Pinpoint the cell where the given text exists, returning its [X, Y] midpoint coordinate. 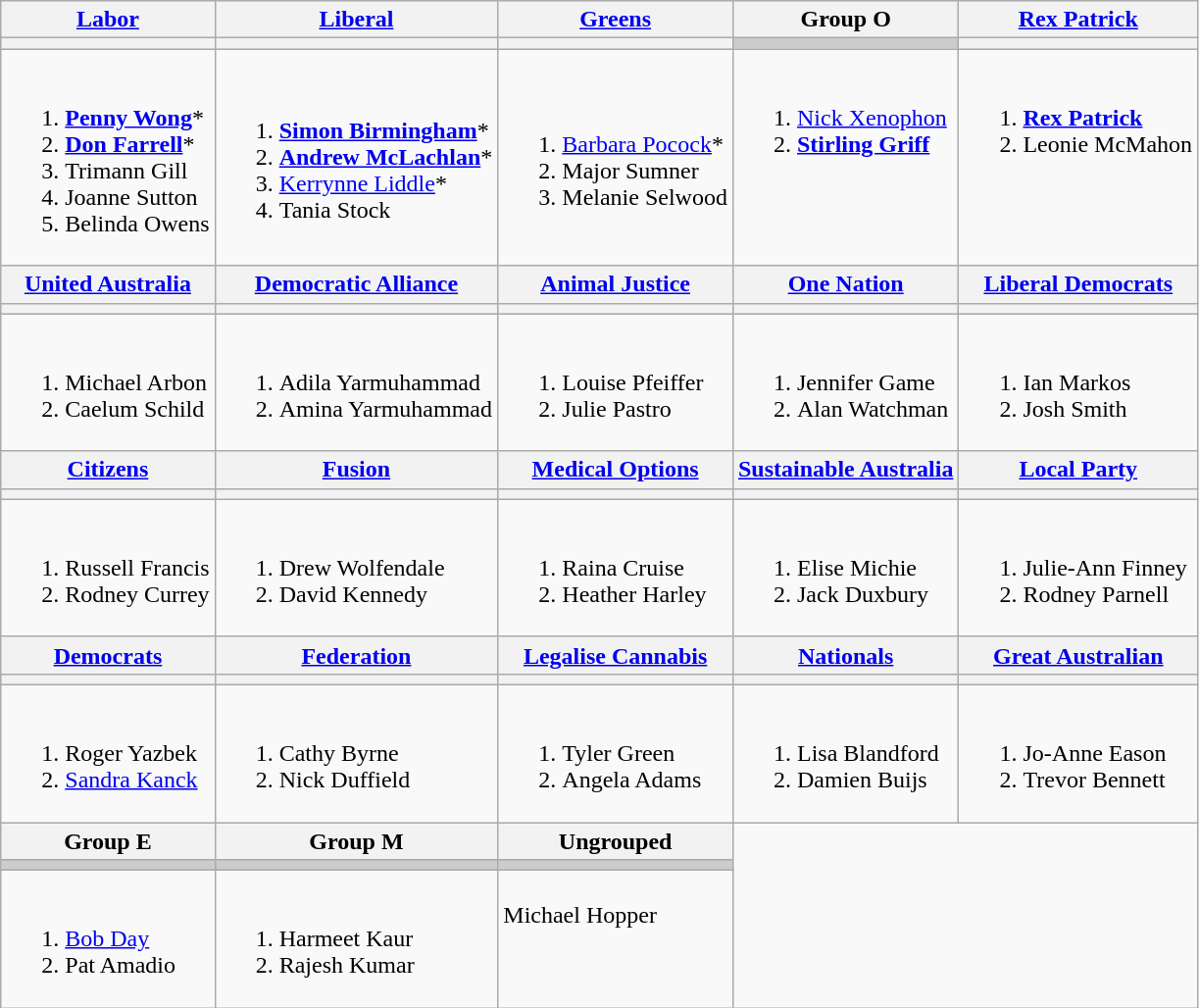
Sustainable Australia [845, 470]
Group E [108, 840]
Medical Options [616, 470]
Russell FrancisRodney Currey [108, 568]
Democrats [108, 655]
Rex PatrickLeonie McMahon [1078, 157]
Democratic Alliance [357, 284]
Local Party [1078, 470]
Roger YazbekSandra Kanck [108, 753]
Michael Hopper [616, 939]
Rex Patrick [1078, 20]
Lisa BlandfordDamien Buijs [845, 753]
Liberal [357, 20]
Michael ArbonCaelum Schild [108, 382]
Tyler GreenAngela Adams [616, 753]
Jo-Anne EasonTrevor Bennett [1078, 753]
Cathy ByrneNick Duffield [357, 753]
Elise MichieJack Duxbury [845, 568]
One Nation [845, 284]
Nick XenophonStirling Griff [845, 157]
Group M [357, 840]
Animal Justice [616, 284]
Fusion [357, 470]
Raina CruiseHeather Harley [616, 568]
Group O [845, 20]
Nationals [845, 655]
Drew WolfendaleDavid Kennedy [357, 568]
United Australia [108, 284]
Simon Birmingham*Andrew McLachlan*Kerrynne Liddle*Tania Stock [357, 157]
Bob DayPat Amadio [108, 939]
Barbara Pocock*Major SumnerMelanie Selwood [616, 157]
Legalise Cannabis [616, 655]
Harmeet KaurRajesh Kumar [357, 939]
Jennifer GameAlan Watchman [845, 382]
Penny Wong*Don Farrell*Trimann GillJoanne SuttonBelinda Owens [108, 157]
Ian MarkosJosh Smith [1078, 382]
Great Australian [1078, 655]
Citizens [108, 470]
Liberal Democrats [1078, 284]
Louise PfeifferJulie Pastro [616, 382]
Ungrouped [616, 840]
Julie-Ann FinneyRodney Parnell [1078, 568]
Greens [616, 20]
Federation [357, 655]
Adila YarmuhammadAmina Yarmuhammad [357, 382]
Labor [108, 20]
